Provide the [X, Y] coordinate of the cell's center where the given text is located.  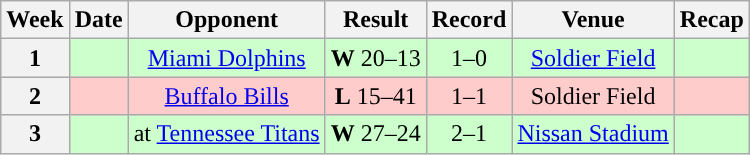
Week [35, 20]
Venue [593, 20]
3 [35, 134]
Recap [712, 20]
1–1 [469, 96]
Buffalo Bills [226, 96]
2 [35, 96]
Record [469, 20]
Date [98, 20]
L 15–41 [376, 96]
Nissan Stadium [593, 134]
Opponent [226, 20]
1–0 [469, 58]
1 [35, 58]
Result [376, 20]
2–1 [469, 134]
W 27–24 [376, 134]
W 20–13 [376, 58]
at Tennessee Titans [226, 134]
Miami Dolphins [226, 58]
